Identify which cell holds the provided text, then report its [X, Y] central coordinate. 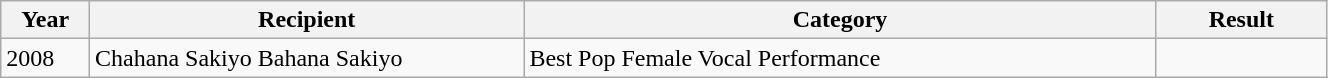
Year [46, 20]
2008 [46, 58]
Category [840, 20]
Result [1241, 20]
Best Pop Female Vocal Performance [840, 58]
Chahana Sakiyo Bahana Sakiyo [307, 58]
Recipient [307, 20]
